Return [x, y] of the center of cell containing provided text 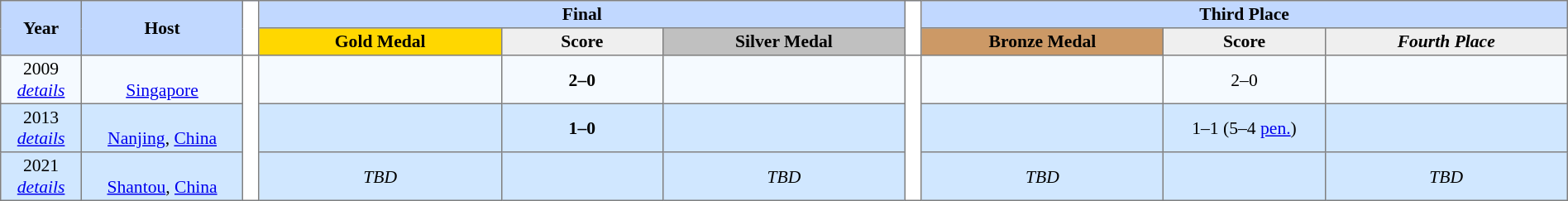
1–1 (5–4 pen.) [1244, 127]
Fourth Place [1446, 41]
1–0 [582, 127]
2009 details [41, 79]
Silver Medal [784, 41]
2013 details [41, 127]
Gold Medal [380, 41]
Final [582, 15]
Host [162, 28]
Shantou, China [162, 176]
Year [41, 28]
2021 details [41, 176]
Third Place [1244, 15]
Singapore [162, 79]
Bronze Medal [1042, 41]
Nanjing, China [162, 127]
